Pinpoint the cell where the given text exists, returning its [X, Y] midpoint coordinate. 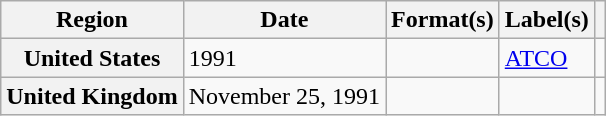
ATCO [546, 58]
Format(s) [443, 20]
November 25, 1991 [284, 96]
Label(s) [546, 20]
Date [284, 20]
1991 [284, 58]
United States [92, 58]
Region [92, 20]
United Kingdom [92, 96]
